Output the [X, Y] coordinate of the center of the cell containing the given text.  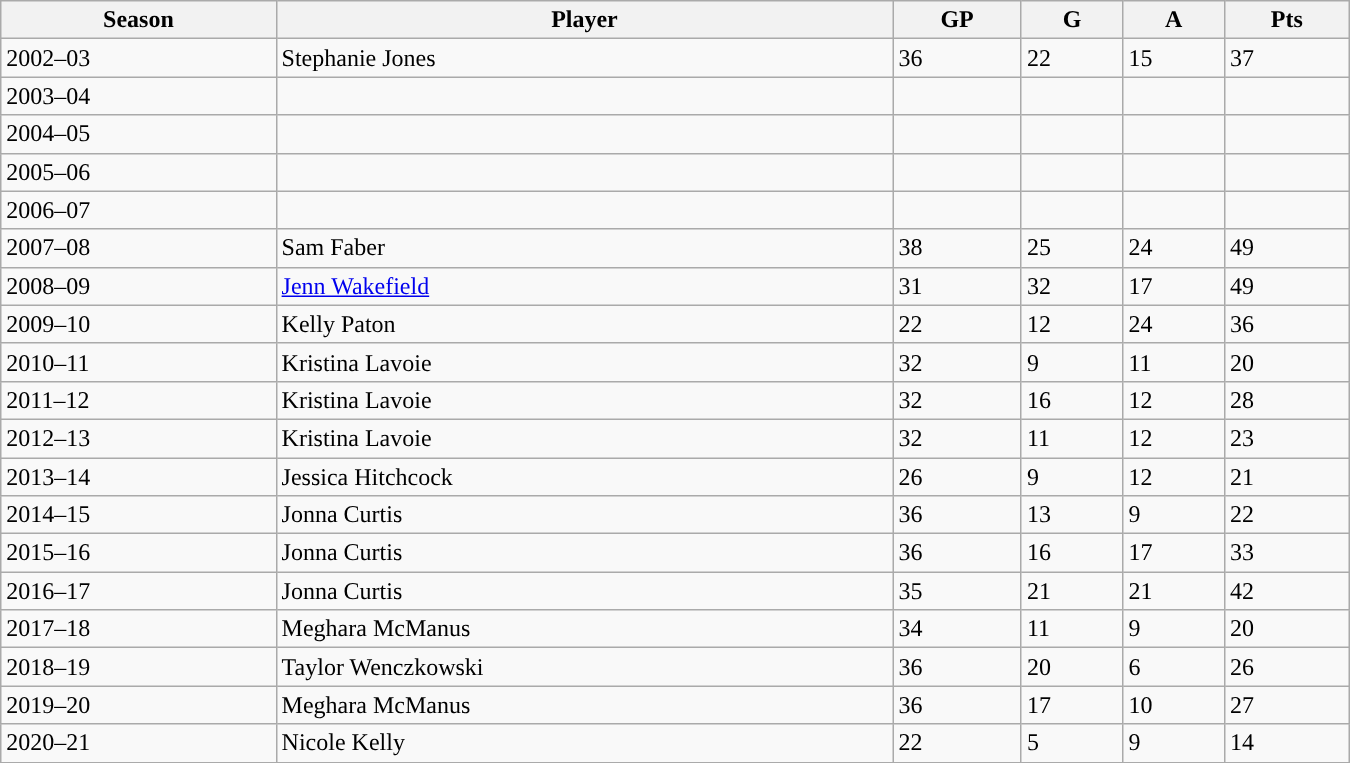
2009–10 [138, 324]
38 [958, 248]
42 [1286, 591]
13 [1072, 515]
2017–18 [138, 629]
2014–15 [138, 515]
2012–13 [138, 438]
25 [1072, 248]
34 [958, 629]
Kelly Paton [584, 324]
2006–07 [138, 210]
33 [1286, 553]
5 [1072, 743]
Taylor Wenczkowski [584, 667]
27 [1286, 705]
Jessica Hitchcock [584, 477]
28 [1286, 400]
2019–20 [138, 705]
Player [584, 20]
Nicole Kelly [584, 743]
G [1072, 20]
2007–08 [138, 248]
2015–16 [138, 553]
2003–04 [138, 96]
Pts [1286, 20]
10 [1174, 705]
Sam Faber [584, 248]
Stephanie Jones [584, 58]
Jenn Wakefield [584, 286]
2002–03 [138, 58]
2010–11 [138, 362]
2011–12 [138, 400]
2005–06 [138, 172]
A [1174, 20]
35 [958, 591]
2016–17 [138, 591]
2020–21 [138, 743]
Season [138, 20]
2018–19 [138, 667]
2004–05 [138, 134]
2013–14 [138, 477]
6 [1174, 667]
37 [1286, 58]
31 [958, 286]
GP [958, 20]
2008–09 [138, 286]
23 [1286, 438]
14 [1286, 743]
15 [1174, 58]
